Return the [X, Y] coordinate for the center point of the cell that contains the specified text.  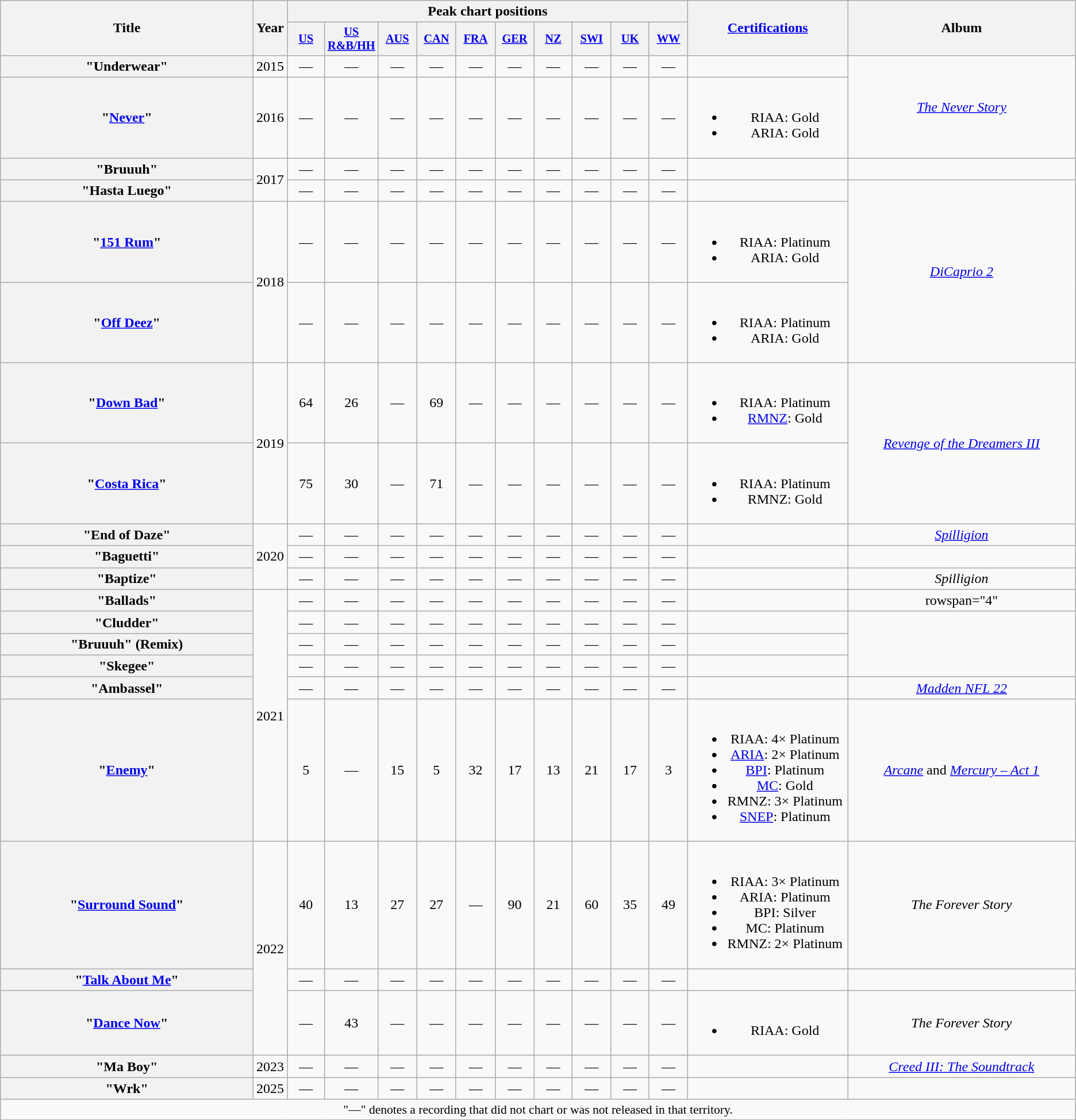
49 [668, 905]
2022 [270, 949]
"Surround Sound" [127, 905]
"Down Bad" [127, 403]
"Costa Rica" [127, 484]
FRA [475, 39]
"End of Daze" [127, 535]
"Baguetti" [127, 557]
Creed III: The Soundtrack [961, 1067]
2016 [270, 118]
"Ambassel" [127, 688]
RIAA: 3× PlatinumARIA: PlatinumBPI: SilverMC: PlatinumRMNZ: 2× Platinum [768, 905]
RIAA: GoldARIA: Gold [768, 118]
71 [436, 484]
Peak chart positions [487, 11]
"Cludder" [127, 622]
Album [961, 28]
DiCaprio 2 [961, 271]
"—" denotes a recording that did not chart or was not released in that territory. [538, 1110]
2025 [270, 1088]
69 [436, 403]
32 [475, 770]
60 [591, 905]
43 [351, 1023]
Revenge of the Dreamers III [961, 443]
"Ballads" [127, 600]
SWI [591, 39]
2021 [270, 715]
USR&B/HH [351, 39]
2019 [270, 443]
2015 [270, 66]
RIAA: 4× PlatinumARIA: 2× PlatinumBPI: PlatinumMC: GoldRMNZ: 3× PlatinumSNEP: Platinum [768, 770]
The Never Story [961, 106]
RIAA: Gold [768, 1023]
75 [306, 484]
"Off Deez" [127, 323]
"Hasta Luego" [127, 191]
64 [306, 403]
30 [351, 484]
"Wrk" [127, 1088]
Madden NFL 22 [961, 688]
US [306, 39]
rowspan="4" [961, 600]
2018 [270, 282]
"Bruuuh" (Remix) [127, 644]
UK [630, 39]
WW [668, 39]
"Underwear" [127, 66]
90 [514, 905]
"Bruuuh" [127, 169]
2023 [270, 1067]
"Baptize" [127, 578]
"Ma Boy" [127, 1067]
Arcane and Mercury – Act 1 [961, 770]
Year [270, 28]
"Enemy" [127, 770]
"Skegee" [127, 666]
Title [127, 28]
26 [351, 403]
Certifications [768, 28]
2017 [270, 180]
15 [397, 770]
"Dance Now" [127, 1023]
2020 [270, 557]
40 [306, 905]
CAN [436, 39]
GER [514, 39]
35 [630, 905]
3 [668, 770]
"Talk About Me" [127, 980]
NZ [554, 39]
"151 Rum" [127, 242]
"Never" [127, 118]
AUS [397, 39]
